Pinpoint the cell where the given text exists, returning its (X, Y) midpoint coordinate. 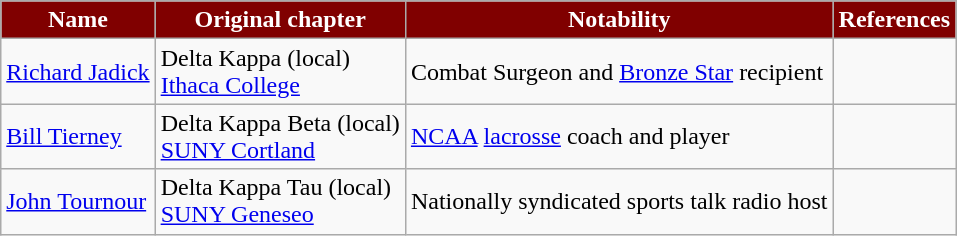
John Tournour (78, 202)
NCAA lacrosse coach and player (619, 136)
Delta Kappa Beta (local)SUNY Cortland (280, 136)
Original chapter (280, 20)
Combat Surgeon and Bronze Star recipient (619, 72)
Delta Kappa (local)Ithaca College (280, 72)
Nationally syndicated sports talk radio host (619, 202)
Bill Tierney (78, 136)
References (894, 20)
Name (78, 20)
Delta Kappa Tau (local)SUNY Geneseo (280, 202)
Richard Jadick (78, 72)
Notability (619, 20)
